Pinpoint the cell where the given text exists, returning its [X, Y] midpoint coordinate. 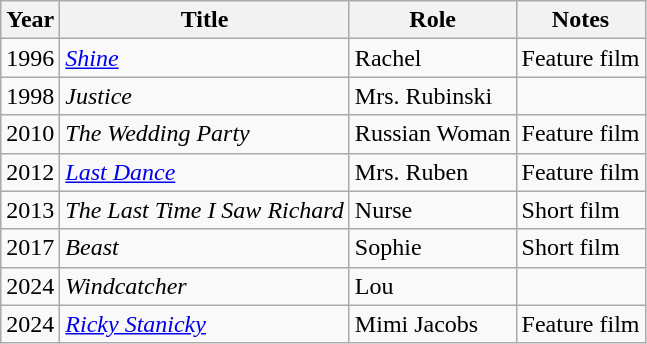
Russian Woman [432, 134]
1998 [30, 96]
Ricky Stanicky [205, 324]
Year [30, 20]
Beast [205, 248]
The Last Time I Saw Richard [205, 210]
Rachel [432, 58]
Windcatcher [205, 286]
Title [205, 20]
Notes [580, 20]
Mrs. Ruben [432, 172]
2012 [30, 172]
2010 [30, 134]
The Wedding Party [205, 134]
Sophie [432, 248]
Justice [205, 96]
Nurse [432, 210]
Lou [432, 286]
Mrs. Rubinski [432, 96]
2013 [30, 210]
Mimi Jacobs [432, 324]
1996 [30, 58]
Last Dance [205, 172]
2017 [30, 248]
Role [432, 20]
Shine [205, 58]
